Extract the (X, Y) coordinate from the center of the cell holding the provided text.  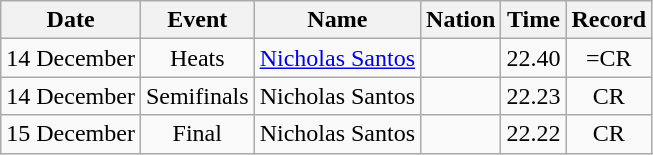
=CR (609, 58)
Semifinals (197, 96)
Record (609, 20)
Name (337, 20)
Final (197, 134)
Date (71, 20)
22.40 (534, 58)
22.22 (534, 134)
Event (197, 20)
Heats (197, 58)
22.23 (534, 96)
Nation (461, 20)
15 December (71, 134)
Time (534, 20)
